Find where the given text appears and provide that cell's center as (X, Y) coordinate. 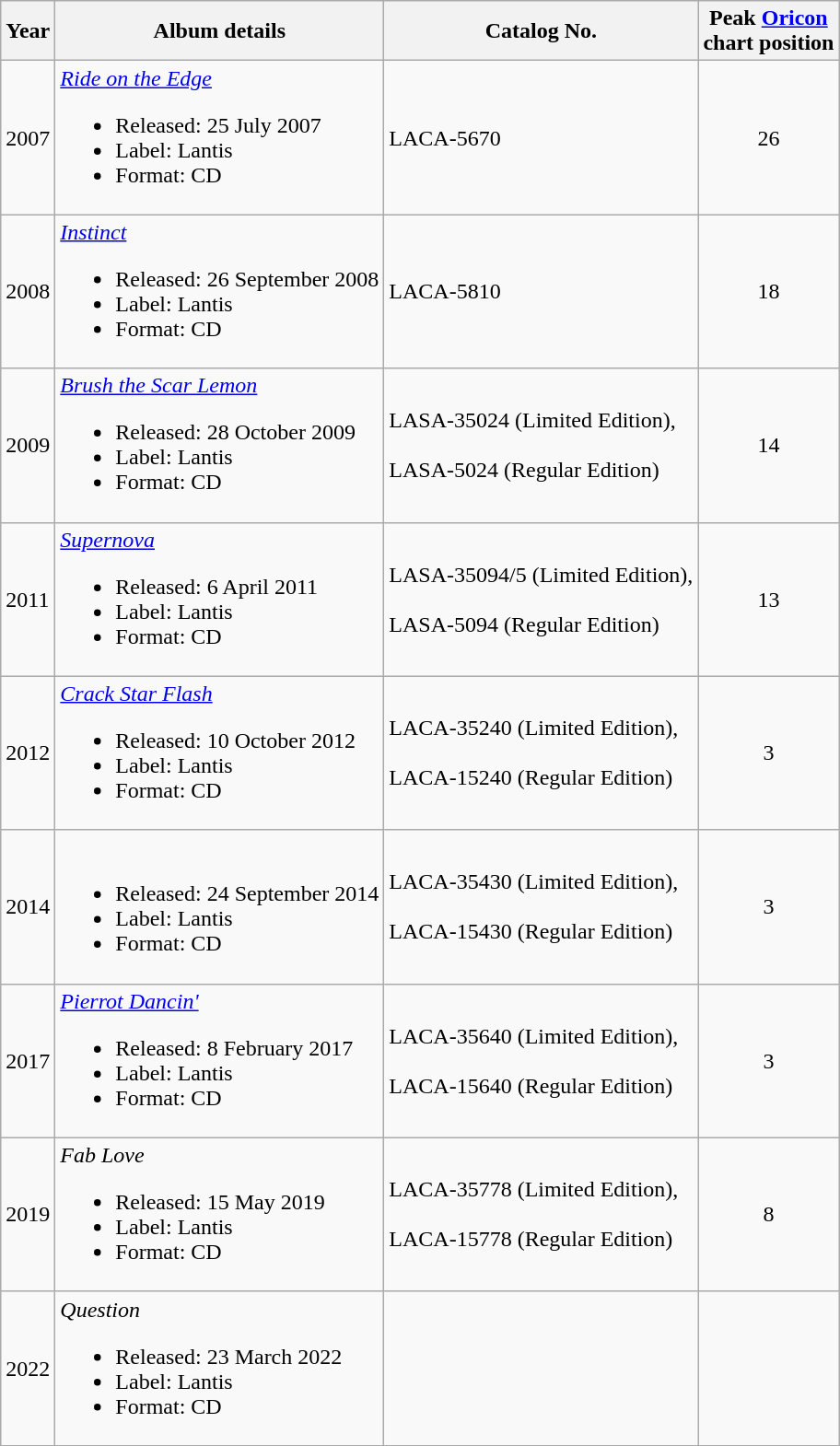
LACA-35778 (Limited Edition),LACA-15778 (Regular Edition) (542, 1214)
2007 (28, 138)
2022 (28, 1369)
Pierrot Dancin'Released: 8 February 2017Label: LantisFormat: CD (219, 1061)
13 (768, 599)
LASA-35024 (Limited Edition),LASA-5024 (Regular Edition) (542, 446)
LACA-35430 (Limited Edition),LACA-15430 (Regular Edition) (542, 906)
2019 (28, 1214)
Fab LoveReleased: 15 May 2019Label: LantisFormat: CD (219, 1214)
14 (768, 446)
26 (768, 138)
Catalog No. (542, 31)
QuestionReleased: 23 March 2022Label: LantisFormat: CD (219, 1369)
LACA-5670 (542, 138)
LASA-35094/5 (Limited Edition),LASA-5094 (Regular Edition) (542, 599)
8 (768, 1214)
Brush the Scar LemonReleased: 28 October 2009Label: LantisFormat: CD (219, 446)
2009 (28, 446)
SupernovaReleased: 6 April 2011Label: LantisFormat: CD (219, 599)
InstinctReleased: 26 September 2008Label: LantisFormat: CD (219, 291)
Album details (219, 31)
18 (768, 291)
Released: 24 September 2014Label: LantisFormat: CD (219, 906)
2011 (28, 599)
LACA-5810 (542, 291)
Ride on the EdgeReleased: 25 July 2007Label: LantisFormat: CD (219, 138)
Peak Oricon chart position (768, 31)
2017 (28, 1061)
2014 (28, 906)
Crack Star FlashReleased: 10 October 2012Label: LantisFormat: CD (219, 753)
Year (28, 31)
2008 (28, 291)
LACA-35640 (Limited Edition),LACA-15640 (Regular Edition) (542, 1061)
LACA-35240 (Limited Edition),LACA-15240 (Regular Edition) (542, 753)
2012 (28, 753)
